Scan for the cell matching the given text and deliver its [x, y] coordinate at center. 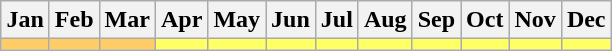
Mar [127, 20]
Sep [436, 20]
Nov [535, 20]
Apr [181, 20]
Jun [291, 20]
Oct [485, 20]
Dec [586, 20]
Aug [385, 20]
Feb [74, 20]
May [237, 20]
Jul [336, 20]
Jan [25, 20]
